Return (X, Y) of the center of cell containing provided text 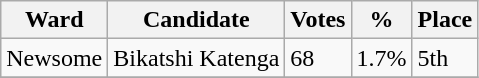
Ward (54, 20)
Bikatshi Katenga (196, 58)
Candidate (196, 20)
1.7% (382, 58)
Place (445, 20)
Votes (318, 20)
68 (318, 58)
Newsome (54, 58)
% (382, 20)
5th (445, 58)
